Provide the (X, Y) coordinate of the cell's center where the given text is located.  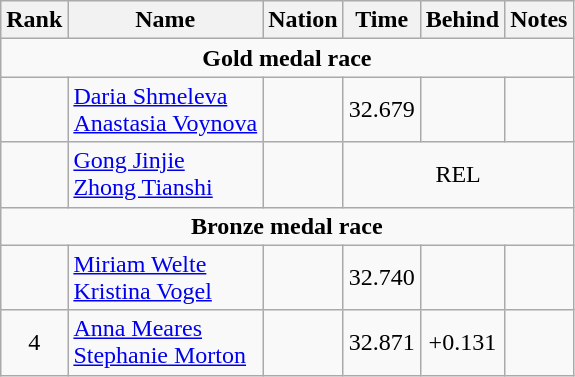
Gong JinjieZhong Tianshi (166, 174)
4 (34, 342)
Nation (303, 20)
32.740 (382, 278)
REL (458, 174)
Anna MearesStephanie Morton (166, 342)
Gold medal race (287, 58)
+0.131 (462, 342)
Name (166, 20)
Daria ShmelevaAnastasia Voynova (166, 110)
32.871 (382, 342)
Rank (34, 20)
32.679 (382, 110)
Behind (462, 20)
Miriam WelteKristina Vogel (166, 278)
Notes (539, 20)
Bronze medal race (287, 226)
Time (382, 20)
